Locate the cell with the specified text and output its [x, y] center coordinate. 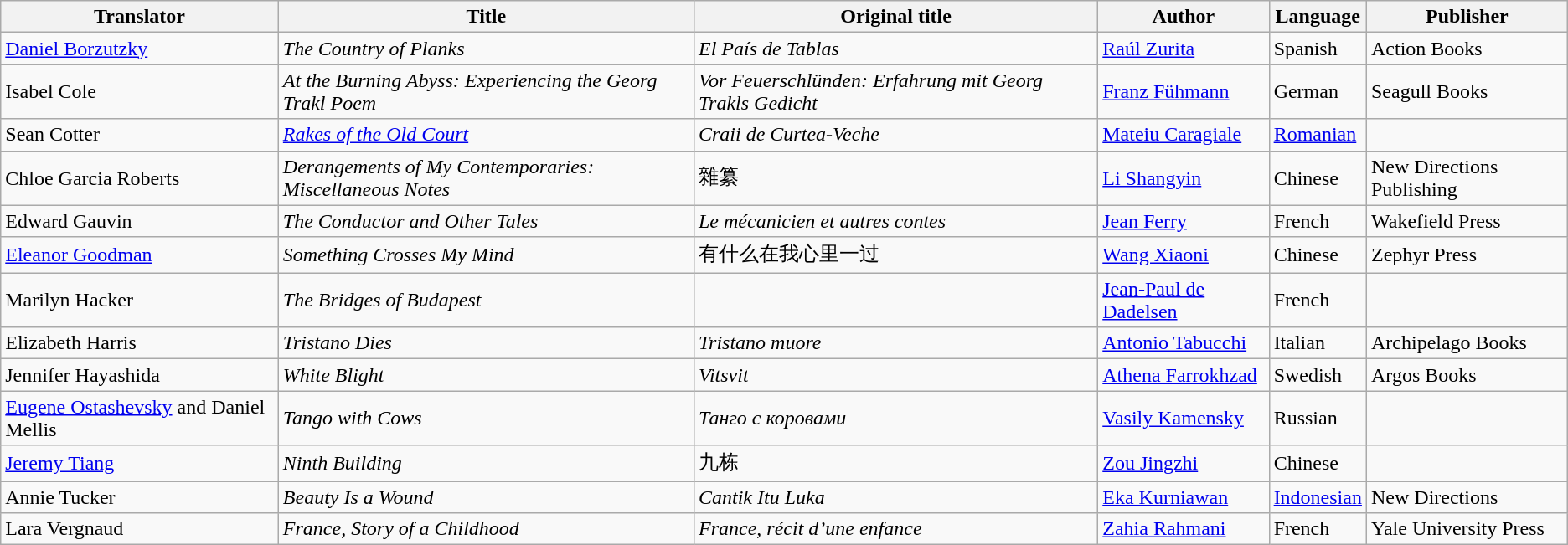
Author [1184, 17]
Original title [895, 17]
Eleanor Goodman [140, 255]
Athena Farrokhzad [1184, 375]
Vor Feuerschlünden: Erfahrung mit Georg Trakls Gedicht [895, 92]
Jennifer Hayashida [140, 375]
雜纂 [895, 177]
Derangements of My Contemporaries: Miscellaneous Notes [486, 177]
Li Shangyin [1184, 177]
German [1318, 92]
Jeremy Tiang [140, 464]
Seagull Books [1467, 92]
Title [486, 17]
Raúl Zurita [1184, 49]
France, Story of a Childhood [486, 529]
Jean Ferry [1184, 221]
Sean Cotter [140, 135]
Indonesian [1318, 496]
Something Crosses My Mind [486, 255]
Yale University Press [1467, 529]
Vitsvit [895, 375]
Italian [1318, 343]
El País de Tablas [895, 49]
Antonio Tabucchi [1184, 343]
Tristano muore [895, 343]
Cantik Itu Luka [895, 496]
Language [1318, 17]
Eugene Ostashevsky and Daniel Mellis [140, 419]
Marilyn Hacker [140, 300]
Craii de Curtea-Veche [895, 135]
Le mécanicien et autres contes [895, 221]
Publisher [1467, 17]
Zephyr Press [1467, 255]
Zou Jingzhi [1184, 464]
Annie Tucker [140, 496]
Rakes of the Old Court [486, 135]
The Conductor and Other Tales [486, 221]
Ninth Building [486, 464]
The Bridges of Budapest [486, 300]
Mateiu Caragiale [1184, 135]
Wang Xiaoni [1184, 255]
Танго с коровами [895, 419]
Beauty Is a Wound [486, 496]
有什么在我心里一过 [895, 255]
Translator [140, 17]
White Blight [486, 375]
Archipelago Books [1467, 343]
Tristano Dies [486, 343]
Isabel Cole [140, 92]
Russian [1318, 419]
Action Books [1467, 49]
Lara Vergnaud [140, 529]
France, récit d’une enfance [895, 529]
Elizabeth Harris [140, 343]
At the Burning Abyss: Experiencing the Georg Trakl Poem [486, 92]
Daniel Borzutzky [140, 49]
Romanian [1318, 135]
Argos Books [1467, 375]
The Country of Planks [486, 49]
Swedish [1318, 375]
Spanish [1318, 49]
Tango with Cows [486, 419]
Chloe Garcia Roberts [140, 177]
New Directions Publishing [1467, 177]
Vasily Kamensky [1184, 419]
Franz Fühmann [1184, 92]
Wakefield Press [1467, 221]
New Directions [1467, 496]
Edward Gauvin [140, 221]
Jean-Paul de Dadelsen [1184, 300]
九栋 [895, 464]
Zahia Rahmani [1184, 529]
Eka Kurniawan [1184, 496]
